Return the [x, y] coordinate for the center point of the cell that contains the specified text.  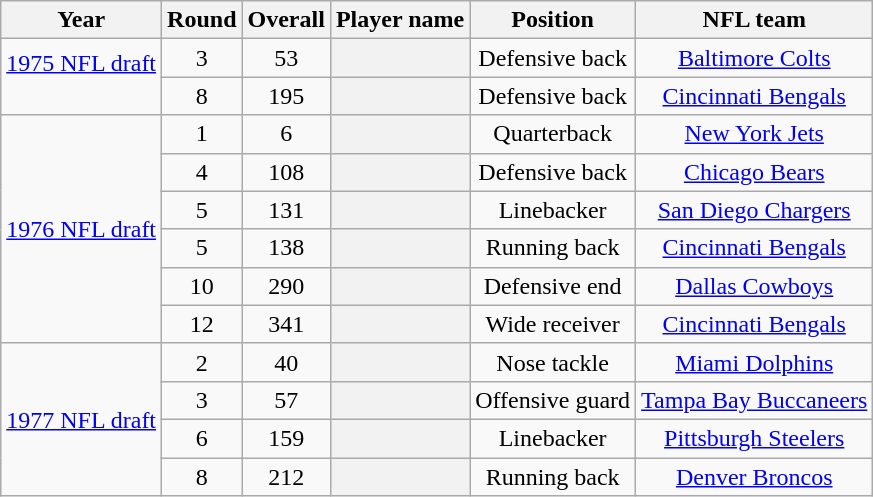
212 [286, 477]
Defensive end [553, 286]
1975 NFL draft [82, 77]
Round [202, 20]
Overall [286, 20]
Player name [400, 20]
Chicago Bears [754, 172]
Position [553, 20]
195 [286, 96]
Tampa Bay Buccaneers [754, 400]
12 [202, 324]
1976 NFL draft [82, 229]
Denver Broncos [754, 477]
2 [202, 362]
131 [286, 210]
Offensive guard [553, 400]
4 [202, 172]
New York Jets [754, 134]
40 [286, 362]
53 [286, 58]
Nose tackle [553, 362]
159 [286, 438]
138 [286, 248]
57 [286, 400]
Quarterback [553, 134]
San Diego Chargers [754, 210]
Baltimore Colts [754, 58]
Miami Dolphins [754, 362]
Pittsburgh Steelers [754, 438]
Wide receiver [553, 324]
10 [202, 286]
Year [82, 20]
1 [202, 134]
1977 NFL draft [82, 419]
NFL team [754, 20]
341 [286, 324]
Dallas Cowboys [754, 286]
108 [286, 172]
290 [286, 286]
